Search for the cell housing the specified text and yield its (X, Y) center coordinate. 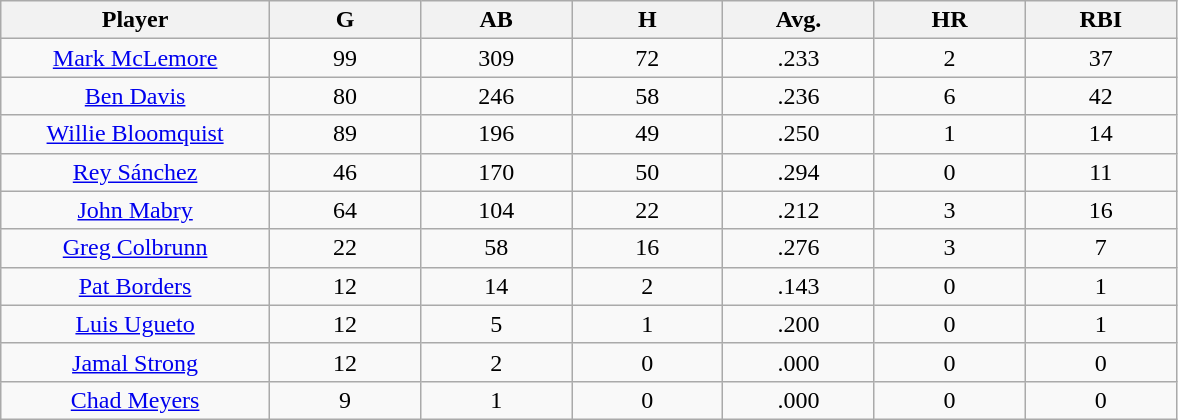
196 (496, 134)
Greg Colbrunn (136, 248)
80 (344, 96)
64 (344, 210)
Luis Ugueto (136, 324)
72 (648, 58)
246 (496, 96)
42 (1100, 96)
AB (496, 20)
Willie Bloomquist (136, 134)
G (344, 20)
Pat Borders (136, 286)
5 (496, 324)
Ben Davis (136, 96)
Rey Sánchez (136, 172)
37 (1100, 58)
.233 (798, 58)
.143 (798, 286)
.236 (798, 96)
John Mabry (136, 210)
.294 (798, 172)
46 (344, 172)
89 (344, 134)
309 (496, 58)
50 (648, 172)
H (648, 20)
Chad Meyers (136, 400)
6 (950, 96)
49 (648, 134)
.276 (798, 248)
Jamal Strong (136, 362)
Player (136, 20)
99 (344, 58)
11 (1100, 172)
Avg. (798, 20)
9 (344, 400)
.200 (798, 324)
7 (1100, 248)
.212 (798, 210)
RBI (1100, 20)
170 (496, 172)
Mark McLemore (136, 58)
.250 (798, 134)
104 (496, 210)
HR (950, 20)
